Capture the cell that displays the provided text and extract its [x, y] central coordinate. 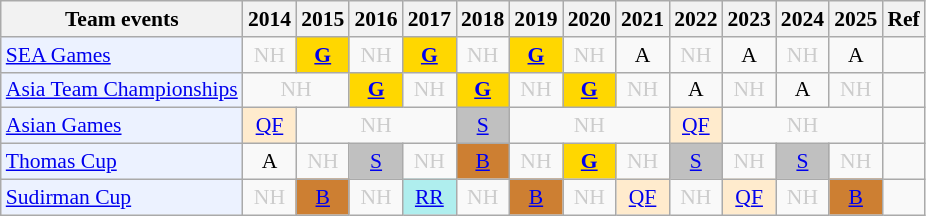
2023 [748, 19]
2020 [590, 19]
Team events [122, 19]
Asia Team Championships [122, 90]
2017 [430, 19]
Asian Games [122, 126]
Thomas Cup [122, 162]
SEA Games [122, 55]
2015 [322, 19]
2014 [270, 19]
2021 [642, 19]
2024 [802, 19]
RR [430, 197]
Ref [903, 19]
Sudirman Cup [122, 197]
2022 [696, 19]
2018 [482, 19]
2016 [376, 19]
2025 [856, 19]
2019 [536, 19]
